For the text-containing cell, return its midpoint in (X, Y) coordinate format. 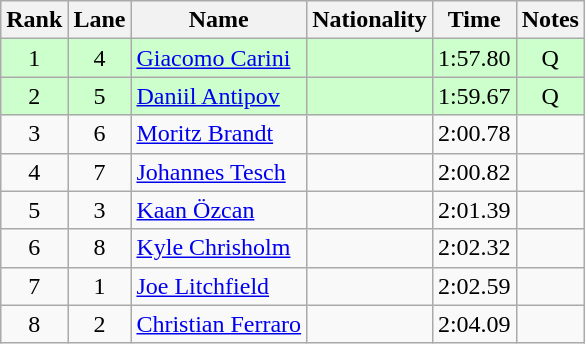
Joe Litchfield (219, 286)
2:02.59 (474, 286)
Time (474, 20)
Kaan Özcan (219, 210)
Kyle Chrisholm (219, 248)
Christian Ferraro (219, 324)
2:02.32 (474, 248)
Giacomo Carini (219, 58)
1:57.80 (474, 58)
Johannes Tesch (219, 172)
2:00.78 (474, 134)
Notes (550, 20)
Name (219, 20)
Daniil Antipov (219, 96)
Nationality (370, 20)
Rank (34, 20)
Lane (100, 20)
1:59.67 (474, 96)
2:00.82 (474, 172)
2:01.39 (474, 210)
Moritz Brandt (219, 134)
2:04.09 (474, 324)
